Output the (X, Y) coordinate of the center of the cell containing the given text.  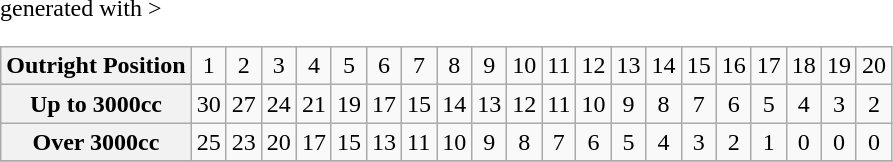
25 (208, 142)
16 (734, 66)
24 (278, 104)
Up to 3000cc (96, 104)
Outright Position (96, 66)
Over 3000cc (96, 142)
27 (244, 104)
21 (314, 104)
30 (208, 104)
18 (804, 66)
23 (244, 142)
